Return the [X, Y] coordinate for the center point of the cell that contains the specified text.  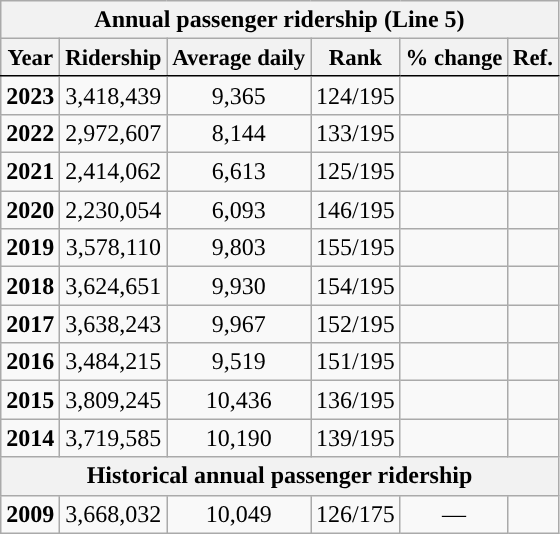
10,436 [239, 400]
6,613 [239, 172]
2009 [30, 514]
3,638,243 [114, 324]
2017 [30, 324]
133/195 [356, 133]
Historical annual passenger ridership [280, 476]
136/195 [356, 400]
Average daily [239, 58]
Ref. [533, 58]
2015 [30, 400]
8,144 [239, 133]
Rank [356, 58]
2018 [30, 286]
155/195 [356, 248]
3,624,651 [114, 286]
2019 [30, 248]
Year [30, 58]
2016 [30, 362]
9,967 [239, 324]
125/195 [356, 172]
9,365 [239, 95]
2,972,607 [114, 133]
124/195 [356, 95]
3,418,439 [114, 95]
2,414,062 [114, 172]
10,049 [239, 514]
152/195 [356, 324]
9,930 [239, 286]
151/195 [356, 362]
% change [454, 58]
10,190 [239, 438]
6,093 [239, 210]
139/195 [356, 438]
3,578,110 [114, 248]
2022 [30, 133]
2023 [30, 95]
2,230,054 [114, 210]
154/195 [356, 286]
126/175 [356, 514]
3,668,032 [114, 514]
3,809,245 [114, 400]
2021 [30, 172]
9,803 [239, 248]
9,519 [239, 362]
— [454, 514]
Ridership [114, 58]
146/195 [356, 210]
2020 [30, 210]
3,719,585 [114, 438]
Annual passenger ridership (Line 5) [280, 20]
3,484,215 [114, 362]
2014 [30, 438]
